For the text-containing cell, return its midpoint in (x, y) coordinate format. 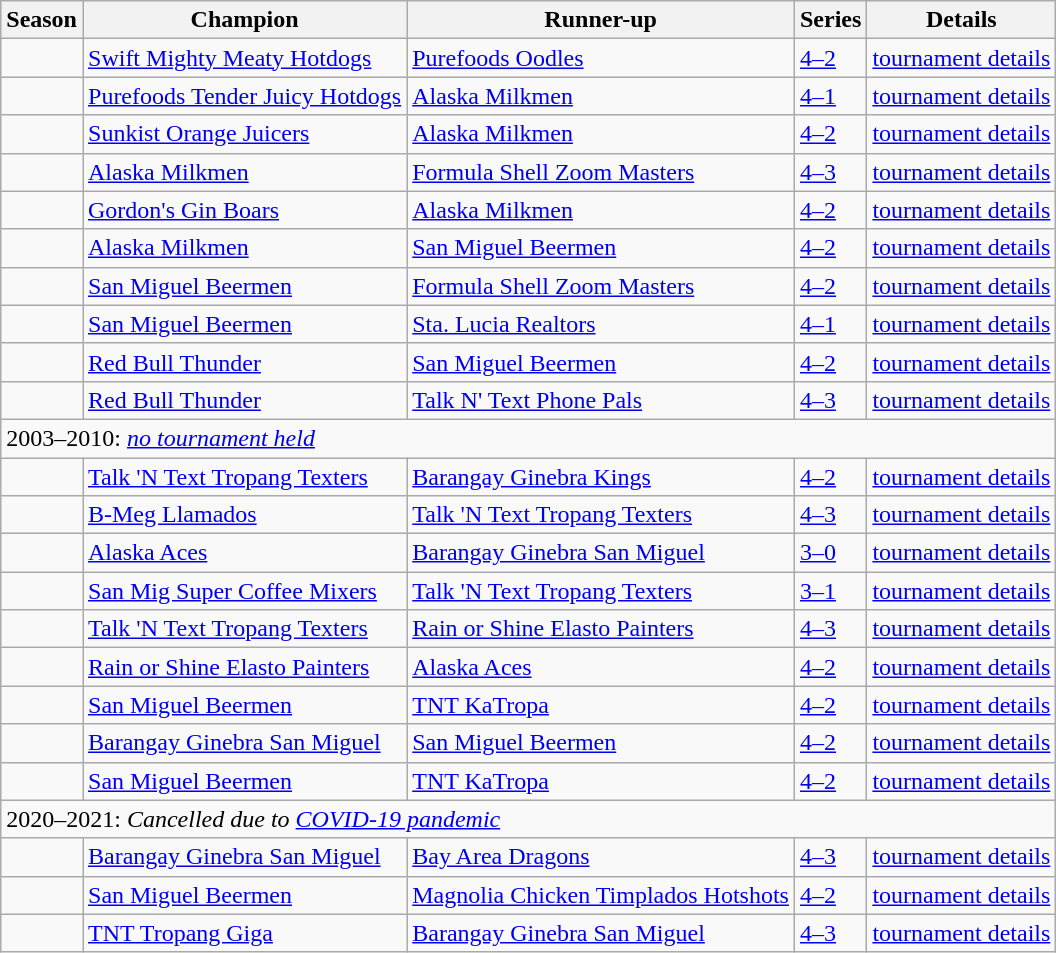
Champion (244, 20)
Runner-up (601, 20)
3–0 (830, 553)
Magnolia Chicken Timplados Hotshots (601, 895)
Barangay Ginebra Kings (601, 477)
Gordon's Gin Boars (244, 210)
Season (42, 20)
Sunkist Orange Juicers (244, 134)
Talk N' Text Phone Pals (601, 400)
2003–2010: no tournament held (528, 438)
Bay Area Dragons (601, 857)
TNT Tropang Giga (244, 933)
3–1 (830, 591)
B-Meg Llamados (244, 515)
Series (830, 20)
Details (962, 20)
Swift Mighty Meaty Hotdogs (244, 58)
Sta. Lucia Realtors (601, 324)
2020–2021: Cancelled due to COVID-19 pandemic (528, 819)
Purefoods Tender Juicy Hotdogs (244, 96)
Purefoods Oodles (601, 58)
San Mig Super Coffee Mixers (244, 591)
